Detect which cell encompasses the target text, then output its (x, y) center coordinate. 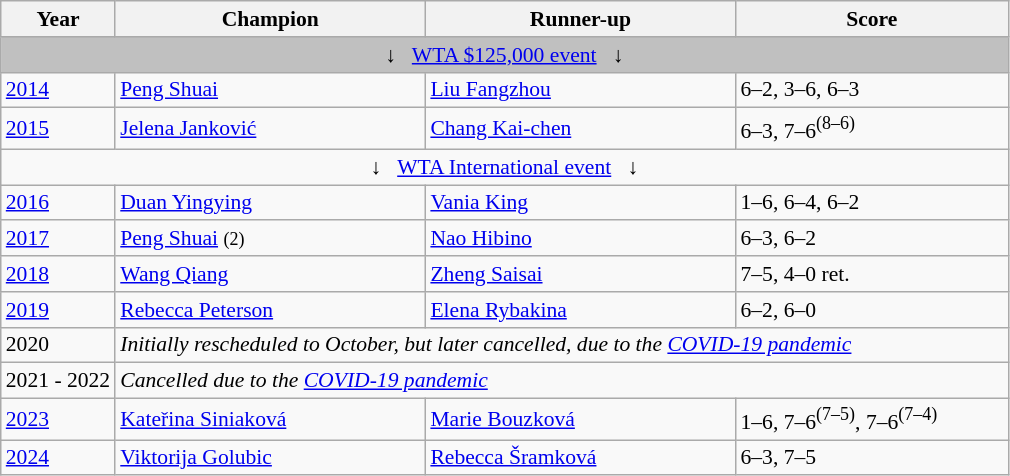
Nao Hibino (580, 239)
↓ WTA International event ↓ (504, 167)
6–2, 6–0 (872, 310)
2016 (58, 203)
6–3, 7–5 (872, 458)
Year (58, 19)
Chang Kai-chen (580, 128)
Rebecca Peterson (270, 310)
Rebecca Šramková (580, 458)
2024 (58, 458)
Viktorija Golubic (270, 458)
1–6, 7–6(7–5), 7–6(7–4) (872, 420)
2023 (58, 420)
Elena Rybakina (580, 310)
2014 (58, 90)
6–3, 6–2 (872, 239)
Runner-up (580, 19)
Liu Fangzhou (580, 90)
Jelena Janković (270, 128)
↓ WTA $125,000 event ↓ (504, 55)
1–6, 6–4, 6–2 (872, 203)
2019 (58, 310)
Champion (270, 19)
Initially rescheduled to October, but later cancelled, due to the COVID-19 pandemic (562, 345)
Peng Shuai (2) (270, 239)
Score (872, 19)
Marie Bouzková (580, 420)
6–3, 7–6(8–6) (872, 128)
7–5, 4–0 ret. (872, 274)
Vania King (580, 203)
2021 - 2022 (58, 381)
6–2, 3–6, 6–3 (872, 90)
Duan Yingying (270, 203)
Cancelled due to the COVID-19 pandemic (562, 381)
2015 (58, 128)
Wang Qiang (270, 274)
2020 (58, 345)
Zheng Saisai (580, 274)
Peng Shuai (270, 90)
Kateřina Siniaková (270, 420)
2018 (58, 274)
2017 (58, 239)
